Determine the (X, Y) coordinate at the center of the cell enclosing the given text.  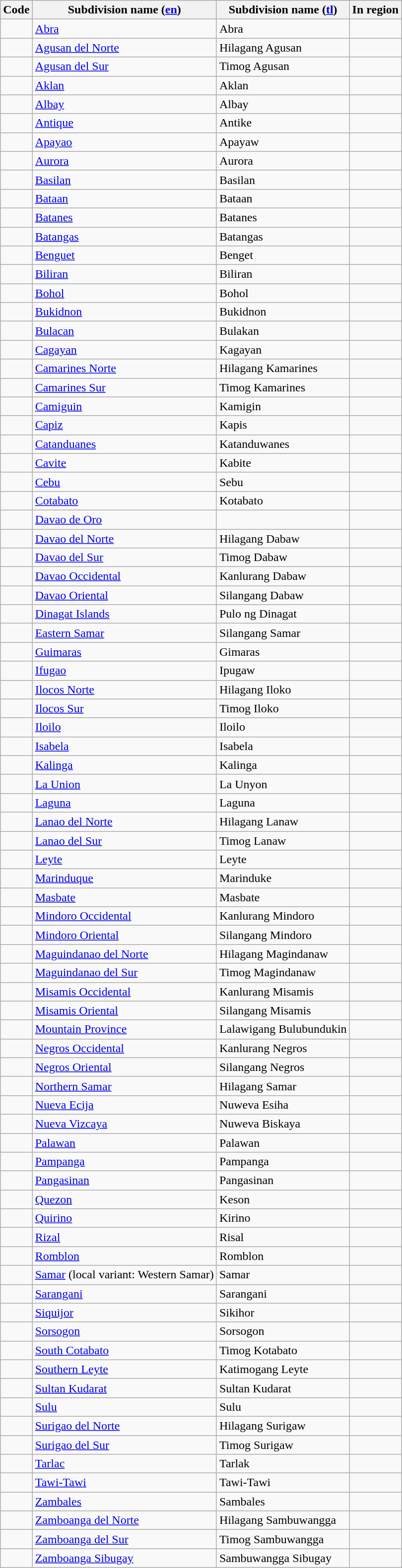
Cagayan (124, 350)
South Cotabato (124, 1350)
Surigao del Sur (124, 1445)
Agusan del Norte (124, 48)
Nuweva Biskaya (283, 1124)
Ilocos Sur (124, 708)
Sebu (283, 482)
Timog Dabaw (283, 558)
Timog Lanaw (283, 841)
Zambales (124, 1502)
Hilagang Surigaw (283, 1426)
Maguindanao del Sur (124, 973)
Lanao del Norte (124, 821)
Kotabato (283, 501)
Hilagang Agusan (283, 48)
Code (16, 10)
Siquijor (124, 1313)
Capiz (124, 425)
Kanlurang Misamis (283, 992)
Timog Magindanaw (283, 973)
Silangang Negros (283, 1067)
Bulakan (283, 331)
Dinagat Islands (124, 614)
Nuweva Esiha (283, 1105)
Hilagang Dabaw (283, 538)
Keson (283, 1199)
In region (375, 10)
Nueva Ecija (124, 1105)
Mountain Province (124, 1029)
Catanduanes (124, 444)
Apayaw (283, 142)
Apayao (124, 142)
Benget (283, 255)
Hilagang Magindanaw (283, 954)
Zamboanga del Norte (124, 1520)
Kirino (283, 1218)
Camarines Norte (124, 369)
Eastern Samar (124, 633)
Silangang Samar (283, 633)
Agusan del Sur (124, 66)
Hilagang Iloko (283, 690)
Hilagang Kamarines (283, 369)
Timog Kamarines (283, 387)
Lanao del Sur (124, 841)
Guimaras (124, 652)
Rizal (124, 1237)
Ilocos Norte (124, 690)
Mindoro Oriental (124, 935)
Negros Occidental (124, 1048)
Kapis (283, 425)
Sambuwangga Sibugay (283, 1558)
La Unyon (283, 784)
Subdivision name (tl) (283, 10)
Timog Surigaw (283, 1445)
Antique (124, 123)
Silangang Mindoro (283, 935)
Sambales (283, 1502)
Marinduque (124, 878)
Zamboanga del Sur (124, 1539)
Tarlac (124, 1464)
Gimaras (283, 652)
Davao Occidental (124, 576)
Hilagang Samar (283, 1086)
Cotabato (124, 501)
Bulacan (124, 331)
Camiguin (124, 406)
Hilagang Lanaw (283, 821)
Subdivision name (en) (124, 10)
Quezon (124, 1199)
La Union (124, 784)
Davao de Oro (124, 519)
Benguet (124, 255)
Marinduke (283, 878)
Hilagang Sambuwangga (283, 1520)
Kabite (283, 463)
Surigao del Norte (124, 1426)
Negros Oriental (124, 1067)
Ifugao (124, 671)
Silangang Dabaw (283, 595)
Tarlak (283, 1464)
Timog Iloko (283, 708)
Timog Agusan (283, 66)
Katanduwanes (283, 444)
Samar (283, 1275)
Mindoro Occidental (124, 916)
Sikihor (283, 1313)
Misamis Oriental (124, 1010)
Southern Leyte (124, 1369)
Cavite (124, 463)
Davao del Norte (124, 538)
Kanlurang Mindoro (283, 916)
Silangang Misamis (283, 1010)
Katimogang Leyte (283, 1369)
Nueva Vizcaya (124, 1124)
Kamigin (283, 406)
Misamis Occidental (124, 992)
Davao Oriental (124, 595)
Lalawigang Bulubundukin (283, 1029)
Kanlurang Dabaw (283, 576)
Northern Samar (124, 1086)
Pulo ng Dinagat (283, 614)
Kanlurang Negros (283, 1048)
Timog Kotabato (283, 1350)
Maguindanao del Norte (124, 954)
Ipugaw (283, 671)
Kagayan (283, 350)
Samar (local variant: Western Samar) (124, 1275)
Zamboanga Sibugay (124, 1558)
Antike (283, 123)
Quirino (124, 1218)
Camarines Sur (124, 387)
Risal (283, 1237)
Davao del Sur (124, 558)
Timog Sambuwangga (283, 1539)
Cebu (124, 482)
